Identify which cell holds the provided text, then report its (X, Y) central coordinate. 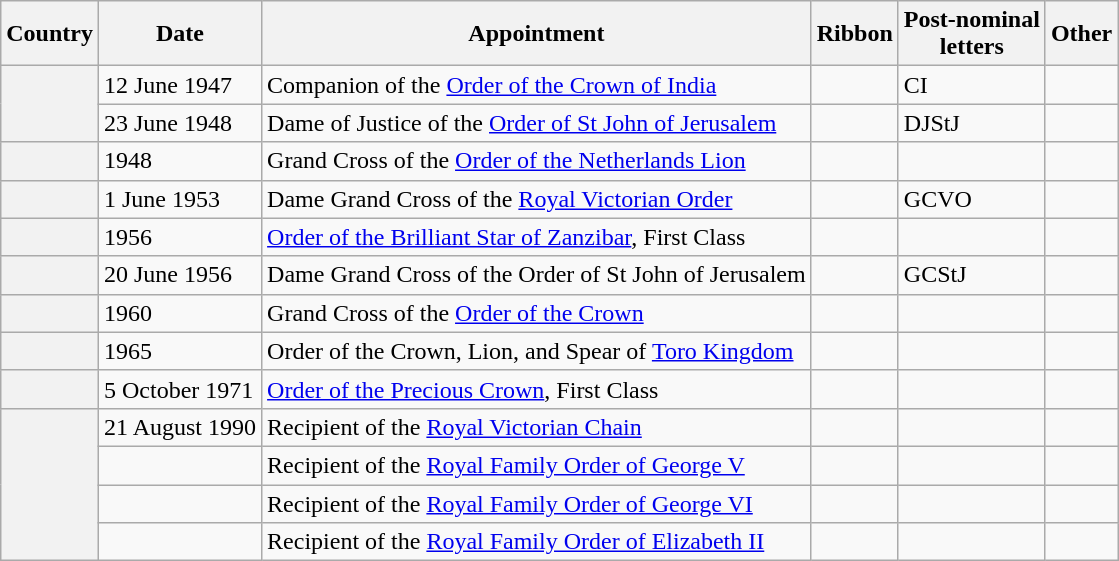
Dame Grand Cross of the Order of St John of Jerusalem (537, 275)
Country (50, 34)
5 October 1971 (180, 389)
Ribbon (854, 34)
1948 (180, 161)
Recipient of the Royal Family Order of Elizabeth II (537, 542)
Other (1081, 34)
Grand Cross of the Order of the Netherlands Lion (537, 161)
23 June 1948 (180, 123)
Dame of Justice of the Order of St John of Jerusalem (537, 123)
Appointment (537, 34)
GCVO (972, 199)
Post-nominalletters (972, 34)
Recipient of the Royal Family Order of George V (537, 465)
Date (180, 34)
Order of the Brilliant Star of Zanzibar, First Class (537, 237)
21 August 1990 (180, 427)
Order of the Crown, Lion, and Spear of Toro Kingdom (537, 351)
Dame Grand Cross of the Royal Victorian Order (537, 199)
1956 (180, 237)
Recipient of the Royal Victorian Chain (537, 427)
Grand Cross of the Order of the Crown (537, 313)
DJStJ (972, 123)
Recipient of the Royal Family Order of George VI (537, 503)
Companion of the Order of the Crown of India (537, 85)
1 June 1953 (180, 199)
Order of the Precious Crown, First Class (537, 389)
GCStJ (972, 275)
1965 (180, 351)
12 June 1947 (180, 85)
CI (972, 85)
1960 (180, 313)
20 June 1956 (180, 275)
